For the text-containing cell, return its midpoint in [X, Y] coordinate format. 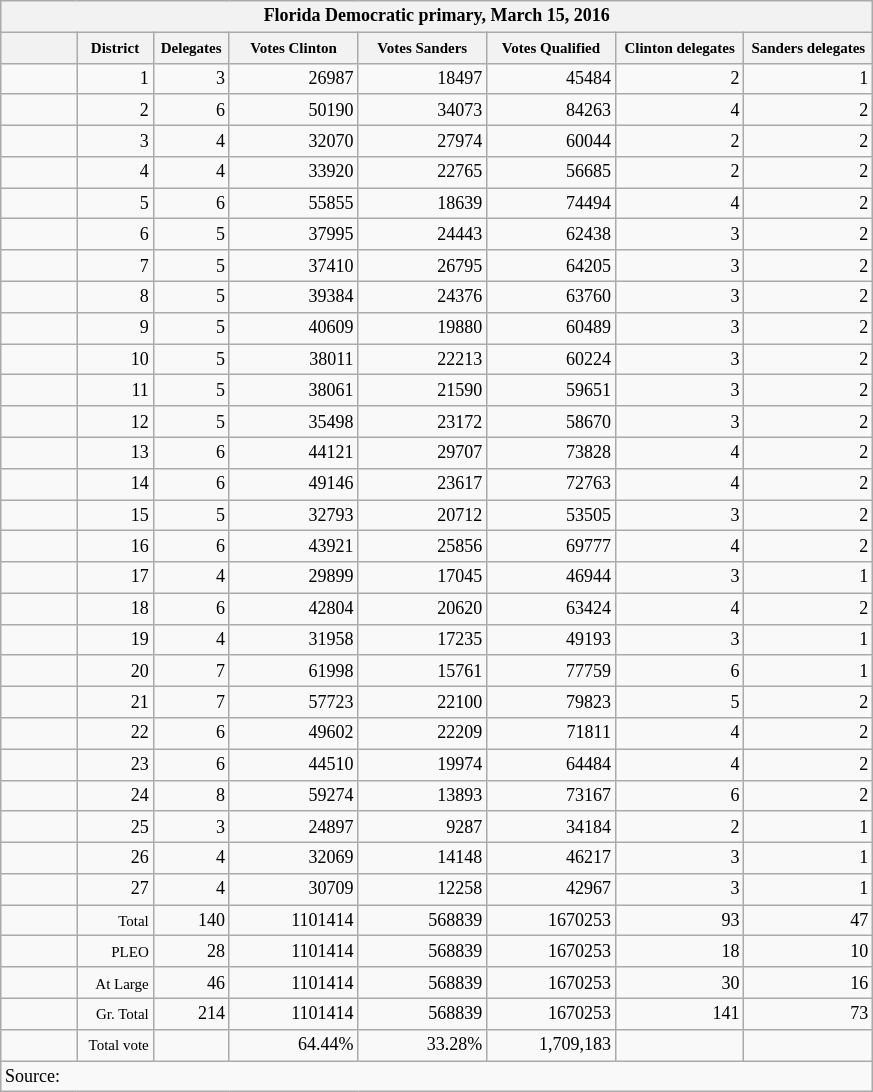
34184 [552, 826]
42804 [294, 608]
60044 [552, 140]
45484 [552, 78]
64.44% [294, 1044]
24897 [294, 826]
71811 [552, 734]
49146 [294, 484]
33920 [294, 172]
22100 [422, 702]
22 [115, 734]
44510 [294, 764]
Source: [437, 1076]
17235 [422, 640]
25 [115, 826]
20 [115, 670]
1,709,183 [552, 1044]
140 [191, 920]
62438 [552, 234]
46944 [552, 578]
84263 [552, 110]
30 [680, 982]
58670 [552, 422]
49193 [552, 640]
29707 [422, 452]
93 [680, 920]
22213 [422, 360]
25856 [422, 546]
27974 [422, 140]
72763 [552, 484]
15 [115, 516]
30709 [294, 890]
46 [191, 982]
26 [115, 858]
28 [191, 952]
23172 [422, 422]
26987 [294, 78]
26795 [422, 266]
69777 [552, 546]
49602 [294, 734]
9287 [422, 826]
18639 [422, 204]
55855 [294, 204]
Votes Qualified [552, 48]
At Large [115, 982]
23617 [422, 484]
32793 [294, 516]
9 [115, 328]
44121 [294, 452]
Votes Sanders [422, 48]
21590 [422, 390]
38011 [294, 360]
47 [808, 920]
56685 [552, 172]
22765 [422, 172]
11 [115, 390]
77759 [552, 670]
64205 [552, 266]
29899 [294, 578]
17 [115, 578]
39384 [294, 296]
60224 [552, 360]
13893 [422, 796]
38061 [294, 390]
20620 [422, 608]
Votes Clinton [294, 48]
27 [115, 890]
13 [115, 452]
24443 [422, 234]
73828 [552, 452]
59651 [552, 390]
59274 [294, 796]
Total [115, 920]
21 [115, 702]
50190 [294, 110]
34073 [422, 110]
73167 [552, 796]
District [115, 48]
61998 [294, 670]
37410 [294, 266]
32070 [294, 140]
35498 [294, 422]
63760 [552, 296]
23 [115, 764]
43921 [294, 546]
Gr. Total [115, 1014]
22209 [422, 734]
PLEO [115, 952]
53505 [552, 516]
74494 [552, 204]
60489 [552, 328]
12258 [422, 890]
15761 [422, 670]
14 [115, 484]
46217 [552, 858]
Delegates [191, 48]
64484 [552, 764]
20712 [422, 516]
Clinton delegates [680, 48]
79823 [552, 702]
214 [191, 1014]
Florida Democratic primary, March 15, 2016 [437, 16]
63424 [552, 608]
32069 [294, 858]
Sanders delegates [808, 48]
14148 [422, 858]
17045 [422, 578]
31958 [294, 640]
24 [115, 796]
18497 [422, 78]
141 [680, 1014]
19880 [422, 328]
42967 [552, 890]
Total vote [115, 1044]
37995 [294, 234]
33.28% [422, 1044]
19 [115, 640]
40609 [294, 328]
73 [808, 1014]
19974 [422, 764]
12 [115, 422]
24376 [422, 296]
57723 [294, 702]
